Determine the [x, y] coordinate at the center of the cell enclosing the given text.  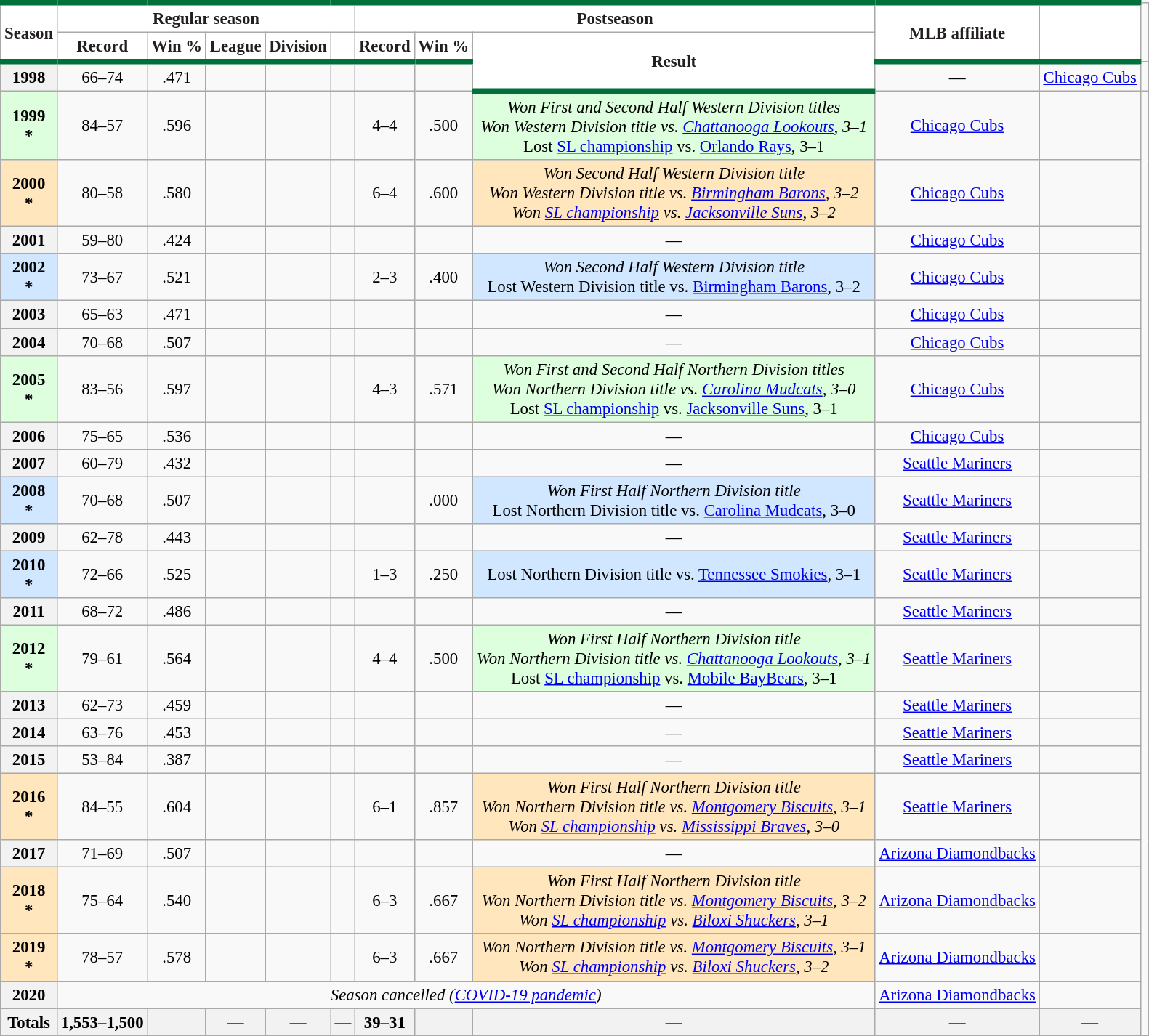
2009 [29, 538]
.857 [443, 807]
Season cancelled (COVID-19 pandemic) [465, 995]
.424 [177, 240]
.580 [177, 193]
.453 [177, 733]
.597 [177, 389]
84–57 [102, 126]
2006 [29, 436]
.000 [443, 500]
Division [298, 48]
.540 [177, 901]
63–76 [102, 733]
39–31 [385, 1022]
.604 [177, 807]
.600 [443, 193]
2001 [29, 240]
2018 * [29, 901]
Postseason [615, 17]
.525 [177, 574]
1–3 [385, 574]
79–61 [102, 658]
84–55 [102, 807]
Won First and Second Half Western Division titlesWon Western Division title vs. Chattanooga Lookouts, 3–1Lost SL championship vs. Orlando Rays, 3–1 [674, 126]
65–63 [102, 315]
.432 [177, 463]
1,553–1,500 [102, 1022]
.400 [443, 278]
League [235, 48]
Won First Half Northern Division titleWon Northern Division title vs. Montgomery Biscuits, 3–1Won SL championship vs. Mississippi Braves, 3–0 [674, 807]
.250 [443, 574]
2008* [29, 500]
Result [674, 62]
Lost Northern Division title vs. Tennessee Smokies, 3–1 [674, 574]
62–73 [102, 705]
2010* [29, 574]
83–56 [102, 389]
68–72 [102, 612]
Won First Half Northern Division titleWon Northern Division title vs. Montgomery Biscuits, 3–2Won SL championship vs. Biloxi Shuckers, 3–1 [674, 901]
71–69 [102, 854]
2012 * [29, 658]
2004 [29, 342]
MLB affiliate [957, 32]
.387 [177, 760]
66–74 [102, 77]
2020 [29, 995]
6–4 [385, 193]
1998 [29, 77]
78–57 [102, 958]
.578 [177, 958]
.486 [177, 612]
2007 [29, 463]
72–66 [102, 574]
Won First Half Northern Division titleWon Northern Division title vs. Chattanooga Lookouts, 3–1Lost SL championship vs. Mobile BayBears, 3–1 [674, 658]
2014 [29, 733]
Won Northern Division title vs. Montgomery Biscuits, 3–1Won SL championship vs. Biloxi Shuckers, 3–2 [674, 958]
2019 * [29, 958]
1999 * [29, 126]
2003 [29, 315]
2015 [29, 760]
2013 [29, 705]
Won First Half Northern Division titleLost Northern Division title vs. Carolina Mudcats, 3–0 [674, 500]
2000 * [29, 193]
.443 [177, 538]
59–80 [102, 240]
.536 [177, 436]
Won Second Half Western Division titleWon Western Division title vs. Birmingham Barons, 3–2Won SL championship vs. Jacksonville Suns, 3–2 [674, 193]
75–65 [102, 436]
Totals [29, 1022]
2017 [29, 854]
6–1 [385, 807]
.571 [443, 389]
60–79 [102, 463]
2002* [29, 278]
2016 * [29, 807]
62–78 [102, 538]
.459 [177, 705]
2–3 [385, 278]
75–64 [102, 901]
73–67 [102, 278]
.521 [177, 278]
.596 [177, 126]
4–3 [385, 389]
80–58 [102, 193]
2011 [29, 612]
Regular season [206, 17]
2005 * [29, 389]
.564 [177, 658]
53–84 [102, 760]
Won Second Half Western Division titleLost Western Division title vs. Birmingham Barons, 3–2 [674, 278]
Season [29, 32]
